Identify which cell holds the provided text, then report its [x, y] central coordinate. 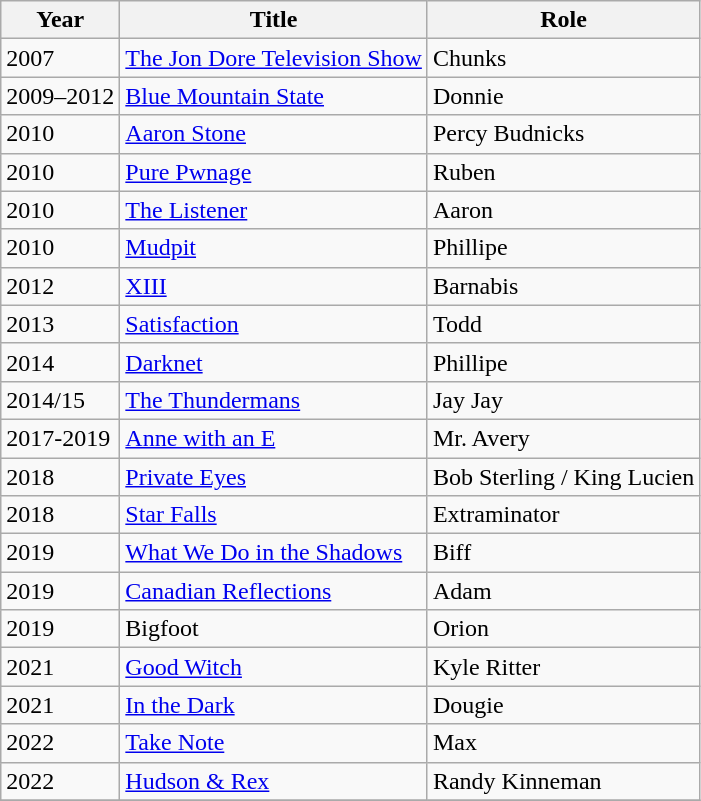
2017-2019 [60, 438]
Dougie [563, 705]
Randy Kinneman [563, 781]
2014 [60, 362]
Kyle Ritter [563, 667]
Pure Pwnage [274, 172]
Ruben [563, 172]
Jay Jay [563, 400]
Title [274, 20]
Canadian Reflections [274, 591]
Anne with an E [274, 438]
The Jon Dore Television Show [274, 58]
Extraminator [563, 515]
Barnabis [563, 286]
Mr. Avery [563, 438]
Satisfaction [274, 324]
Hudson & Rex [274, 781]
Biff [563, 553]
Bob Sterling / King Lucien [563, 477]
Star Falls [274, 515]
2009–2012 [60, 96]
XIII [274, 286]
Chunks [563, 58]
Orion [563, 629]
2007 [60, 58]
Todd [563, 324]
Darknet [274, 362]
Good Witch [274, 667]
Role [563, 20]
Aaron [563, 210]
Private Eyes [274, 477]
What We Do in the Shadows [274, 553]
2014/15 [60, 400]
Bigfoot [274, 629]
Year [60, 20]
Take Note [274, 743]
2013 [60, 324]
Donnie [563, 96]
Max [563, 743]
Percy Budnicks [563, 134]
Aaron Stone [274, 134]
2012 [60, 286]
Mudpit [274, 248]
In the Dark [274, 705]
Blue Mountain State [274, 96]
Adam [563, 591]
The Thundermans [274, 400]
The Listener [274, 210]
